From the cell containing the given text, extract its center point as (X, Y) coordinate. 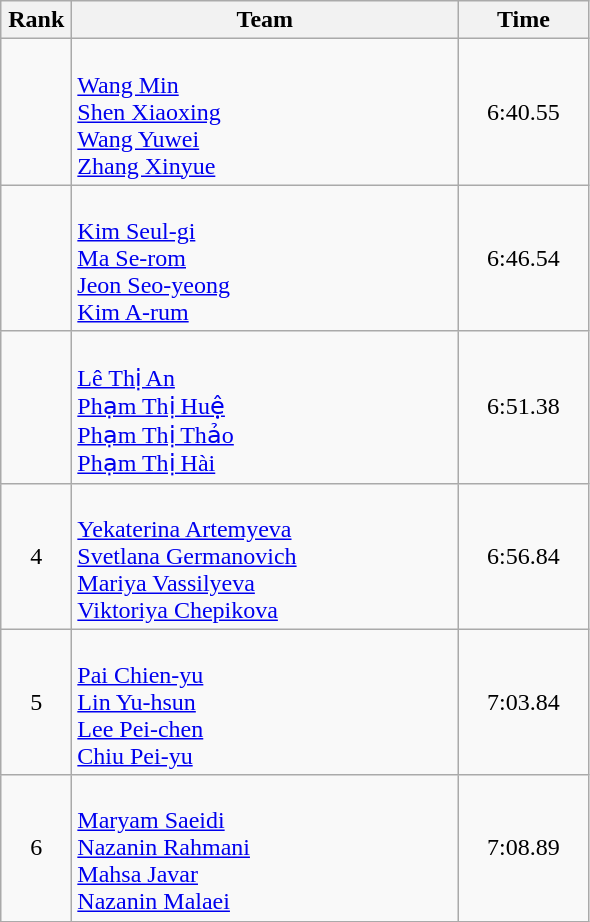
6:51.38 (524, 407)
Maryam SaeidiNazanin RahmaniMahsa JavarNazanin Malaei (265, 848)
Rank (36, 20)
Wang MinShen XiaoxingWang YuweiZhang Xinyue (265, 112)
6:46.54 (524, 258)
5 (36, 702)
7:03.84 (524, 702)
6 (36, 848)
6:40.55 (524, 112)
Lê Thị AnPhạm Thị HuệPhạm Thị ThảoPhạm Thị Hài (265, 407)
7:08.89 (524, 848)
Kim Seul-giMa Se-romJeon Seo-yeongKim A-rum (265, 258)
Yekaterina ArtemyevaSvetlana GermanovichMariya VassilyevaViktoriya Chepikova (265, 556)
Team (265, 20)
Pai Chien-yuLin Yu-hsunLee Pei-chenChiu Pei-yu (265, 702)
Time (524, 20)
6:56.84 (524, 556)
4 (36, 556)
